From the cell containing the given text, extract its center point as [X, Y] coordinate. 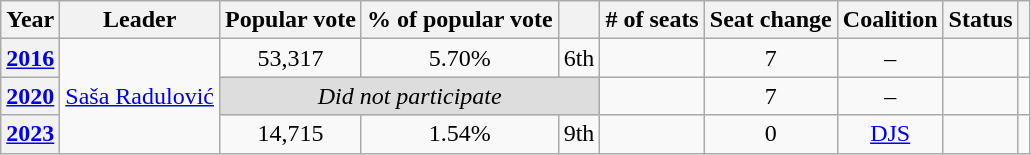
Leader [140, 20]
14,715 [291, 134]
Status [980, 20]
Did not participate [410, 96]
53,317 [291, 58]
1.54% [460, 134]
# of seats [652, 20]
% of popular vote [460, 20]
2020 [30, 96]
0 [770, 134]
Saša Radulović [140, 96]
2016 [30, 58]
Popular vote [291, 20]
5.70% [460, 58]
9th [579, 134]
2023 [30, 134]
DJS [890, 134]
Seat change [770, 20]
6th [579, 58]
Coalition [890, 20]
Year [30, 20]
